Pinpoint the cell where the given text exists, returning its (x, y) midpoint coordinate. 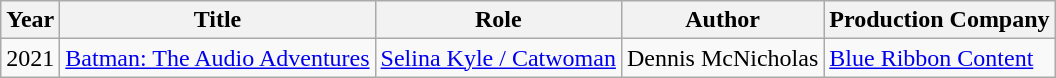
Selina Kyle / Catwoman (498, 58)
Dennis McNicholas (722, 58)
2021 (30, 58)
Author (722, 20)
Title (218, 20)
Batman: The Audio Adventures (218, 58)
Blue Ribbon Content (940, 58)
Role (498, 20)
Year (30, 20)
Production Company (940, 20)
